Return (x, y) of the center of cell containing provided text 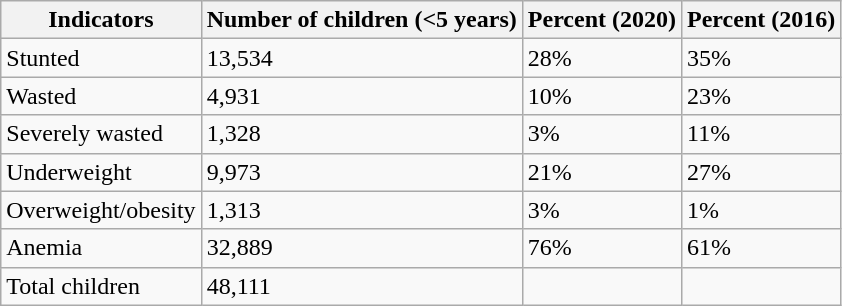
10% (602, 96)
35% (762, 58)
Stunted (101, 58)
1,328 (362, 134)
48,111 (362, 286)
9,973 (362, 172)
Anemia (101, 248)
4,931 (362, 96)
32,889 (362, 248)
11% (762, 134)
Indicators (101, 20)
Total children (101, 286)
1,313 (362, 210)
Underweight (101, 172)
1% (762, 210)
23% (762, 96)
Percent (2016) (762, 20)
Severely wasted (101, 134)
13,534 (362, 58)
Number of children (<5 years) (362, 20)
61% (762, 248)
Percent (2020) (602, 20)
Wasted (101, 96)
27% (762, 172)
Overweight/obesity (101, 210)
21% (602, 172)
28% (602, 58)
76% (602, 248)
